Return the [x, y] coordinate for the center point of the cell that contains the specified text.  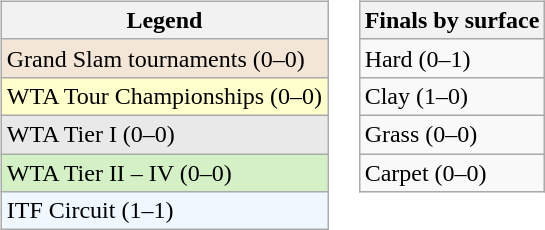
Carpet (0–0) [452, 173]
Hard (0–1) [452, 58]
Grand Slam tournaments (0–0) [164, 58]
Grass (0–0) [452, 134]
ITF Circuit (1–1) [164, 211]
Clay (1–0) [452, 96]
Legend [164, 20]
WTA Tour Championships (0–0) [164, 96]
WTA Tier II – IV (0–0) [164, 173]
Finals by surface [452, 20]
WTA Tier I (0–0) [164, 134]
